Search for the cell housing the specified text and yield its [X, Y] center coordinate. 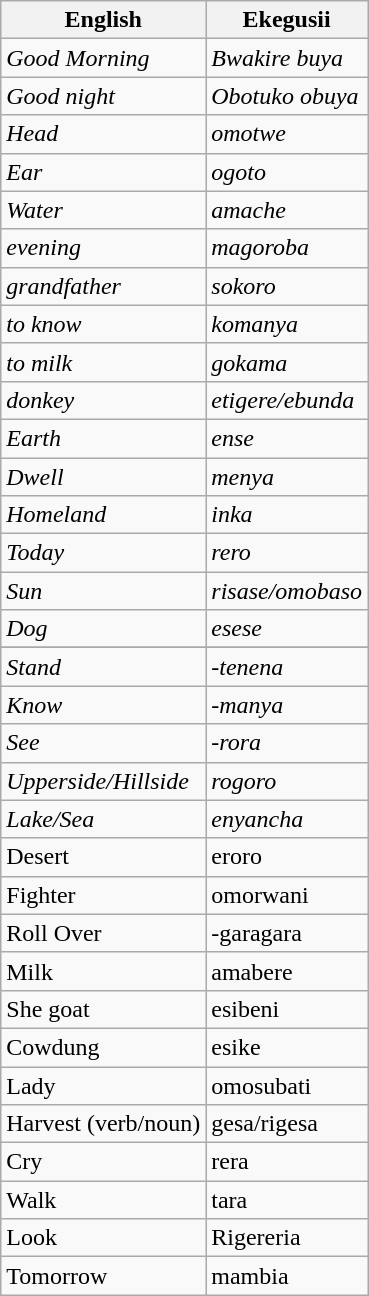
Ear [104, 172]
Cowdung [104, 1047]
Look [104, 1238]
Water [104, 210]
etigere/ebunda [287, 400]
Today [104, 553]
amabere [287, 971]
enyancha [287, 819]
risase/omobaso [287, 591]
Desert [104, 857]
to milk [104, 362]
gokama [287, 362]
Upperside/Hillside [104, 781]
omotwe [287, 134]
Homeland [104, 515]
She goat [104, 1009]
-tenena [287, 667]
ense [287, 438]
omosubati [287, 1085]
amache [287, 210]
Dwell [104, 477]
donkey [104, 400]
Rigereria [287, 1238]
grandfather [104, 286]
Good night [104, 96]
esibeni [287, 1009]
-rora [287, 743]
Ekegusii [287, 20]
sokoro [287, 286]
Walk [104, 1200]
ogoto [287, 172]
menya [287, 477]
komanya [287, 324]
See [104, 743]
Tomorrow [104, 1276]
Dog [104, 629]
Sun [104, 591]
Lake/Sea [104, 819]
-garagara [287, 933]
Good Morning [104, 58]
Earth [104, 438]
gesa/rigesa [287, 1124]
Know [104, 705]
English [104, 20]
Harvest (verb/noun) [104, 1124]
Cry [104, 1162]
rero [287, 553]
Head [104, 134]
-manya [287, 705]
Fighter [104, 895]
tara [287, 1200]
to know [104, 324]
Stand [104, 667]
evening [104, 248]
omorwani [287, 895]
rera [287, 1162]
inka [287, 515]
Roll Over [104, 933]
esike [287, 1047]
rogoro [287, 781]
esese [287, 629]
Lady [104, 1085]
eroro [287, 857]
magoroba [287, 248]
Bwakire buya [287, 58]
mambia [287, 1276]
Obotuko obuya [287, 96]
Milk [104, 971]
